Find where the given text appears and provide that cell's center as (X, Y) coordinate. 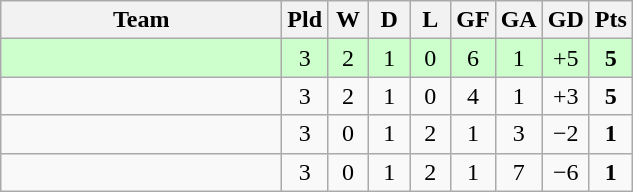
D (390, 20)
7 (518, 172)
+5 (566, 58)
−2 (566, 134)
Pld (305, 20)
GF (473, 20)
4 (473, 96)
W (348, 20)
GA (518, 20)
Pts (610, 20)
−6 (566, 172)
L (430, 20)
Team (142, 20)
GD (566, 20)
6 (473, 58)
+3 (566, 96)
